For the text-containing cell, return its midpoint in [x, y] coordinate format. 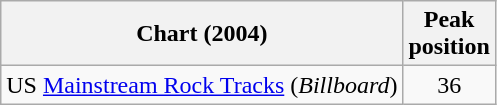
Peakposition [449, 34]
36 [449, 85]
US Mainstream Rock Tracks (Billboard) [202, 85]
Chart (2004) [202, 34]
